Identify which cell holds the provided text, then report its [x, y] central coordinate. 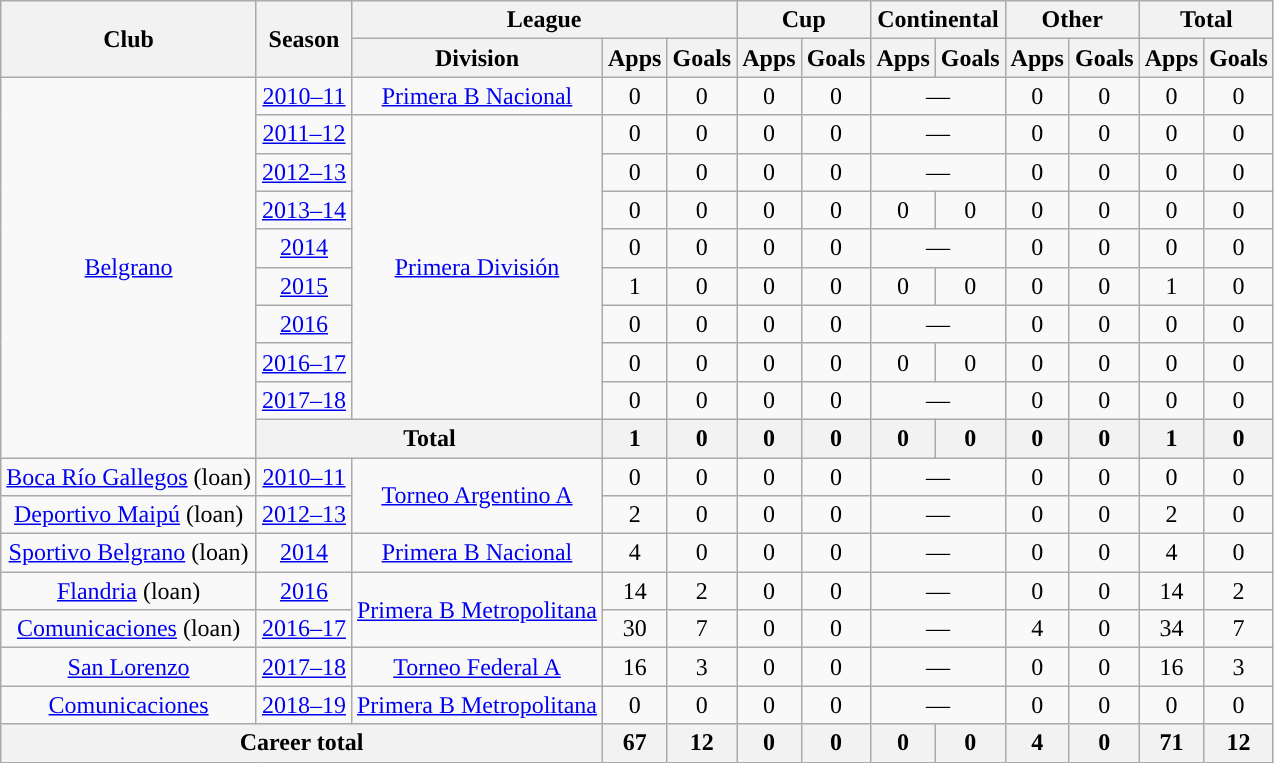
Torneo Federal A [476, 667]
Boca Río Gallegos (loan) [129, 477]
Career total [302, 743]
34 [1171, 629]
Cup [804, 20]
Comunicaciones [129, 705]
Sportivo Belgrano (loan) [129, 553]
Other [1072, 20]
Division [476, 58]
Belgrano [129, 268]
Primera División [476, 267]
Flandria (loan) [129, 591]
2018–19 [304, 705]
2011–12 [304, 134]
Torneo Argentino A [476, 496]
Season [304, 39]
Deportivo Maipú (loan) [129, 515]
71 [1171, 743]
2015 [304, 286]
League [544, 20]
Comunicaciones (loan) [129, 629]
Club [129, 39]
67 [635, 743]
30 [635, 629]
Continental [938, 20]
2013–14 [304, 210]
San Lorenzo [129, 667]
